Return (X, Y) of the center of cell containing provided text 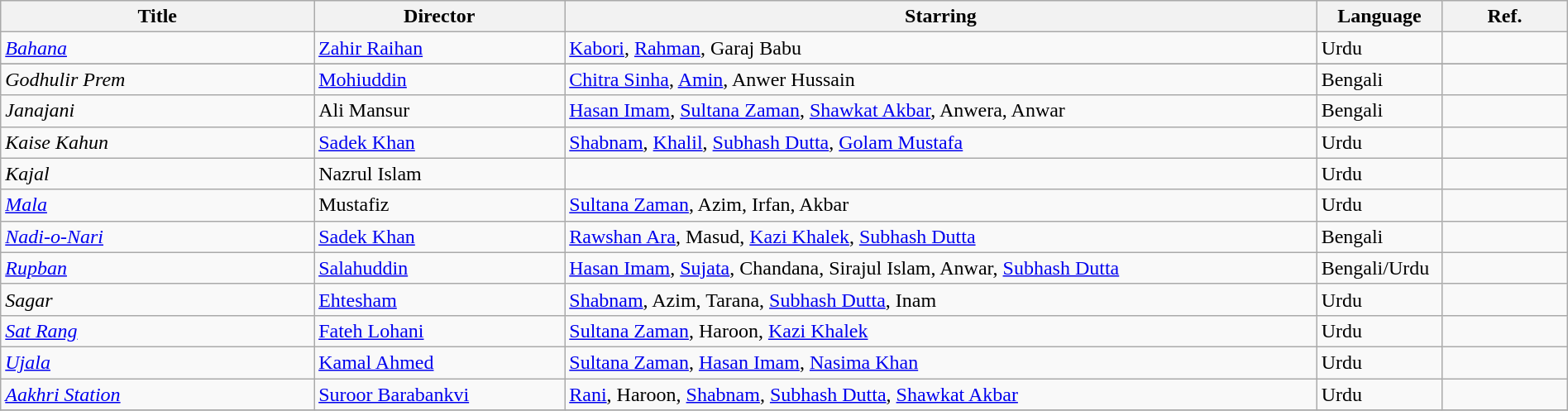
Kaise Kahun (157, 142)
Ref. (1505, 17)
Shabnam, Khalil, Subhash Dutta, Golam Mustafa (941, 142)
Bengali/Urdu (1379, 268)
Sultana Zaman, Haroon, Kazi Khalek (941, 331)
Hasan Imam, Sujata, Chandana, Sirajul Islam, Anwar, Subhash Dutta (941, 268)
Ali Mansur (440, 111)
Mala (157, 205)
Kabori, Rahman, Garaj Babu (941, 48)
Rawshan Ara, Masud, Kazi Khalek, Subhash Dutta (941, 237)
Nazrul Islam (440, 174)
Mustafiz (440, 205)
Fateh Lohani (440, 331)
Salahuddin (440, 268)
Kamal Ahmed (440, 362)
Sat Rang (157, 331)
Bahana (157, 48)
Director (440, 17)
Chitra Sinha, Amin, Anwer Hussain (941, 79)
Rani, Haroon, Shabnam, Subhash Dutta, Shawkat Akbar (941, 394)
Mohiuddin (440, 79)
Sultana Zaman, Azim, Irfan, Akbar (941, 205)
Aakhri Station (157, 394)
Kajal (157, 174)
Zahir Raihan (440, 48)
Nadi-o-Nari (157, 237)
Rupban (157, 268)
Ehtesham (440, 299)
Shabnam, Azim, Tarana, Subhash Dutta, Inam (941, 299)
Sagar (157, 299)
Language (1379, 17)
Godhulir Prem (157, 79)
Hasan Imam, Sultana Zaman, Shawkat Akbar, Anwera, Anwar (941, 111)
Title (157, 17)
Janajani (157, 111)
Sultana Zaman, Hasan Imam, Nasima Khan (941, 362)
Ujala (157, 362)
Suroor Barabankvi (440, 394)
Starring (941, 17)
